Search for the cell housing the specified text and yield its (X, Y) center coordinate. 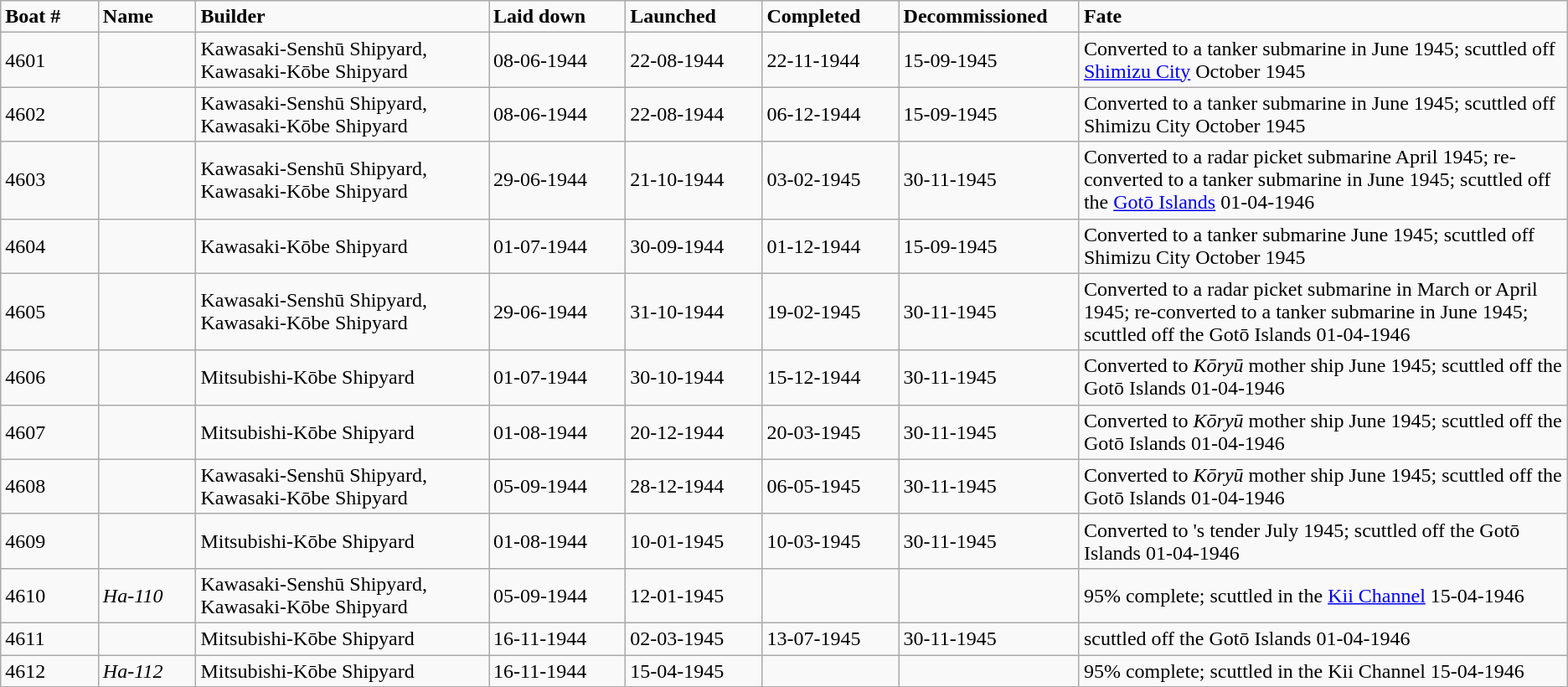
20-12-1944 (694, 432)
4609 (50, 541)
Converted to a tanker submarine June 1945; scuttled off Shimizu City October 1945 (1323, 246)
Ha-112 (147, 671)
4605 (50, 312)
Converted to 's tender July 1945; scuttled off the Gotō Islands 01-04-1946 (1323, 541)
22-11-1944 (831, 60)
10-01-1945 (694, 541)
13-07-1945 (831, 638)
Ha-110 (147, 595)
Launched (694, 17)
06-05-1945 (831, 486)
01-12-1944 (831, 246)
Boat # (50, 17)
30-09-1944 (694, 246)
4612 (50, 671)
28-12-1944 (694, 486)
19-02-1945 (831, 312)
Converted to a radar picket submarine April 1945; re-converted to a tanker submarine in June 1945; scuttled off the Gotō Islands 01-04-1946 (1323, 180)
15-04-1945 (694, 671)
20-03-1945 (831, 432)
4611 (50, 638)
02-03-1945 (694, 638)
06-12-1944 (831, 114)
31-10-1944 (694, 312)
Completed (831, 17)
15-12-1944 (831, 377)
03-02-1945 (831, 180)
Decommissioned (988, 17)
4601 (50, 60)
Fate (1323, 17)
4608 (50, 486)
4604 (50, 246)
4602 (50, 114)
4610 (50, 595)
10-03-1945 (831, 541)
4607 (50, 432)
4606 (50, 377)
Laid down (558, 17)
12-01-1945 (694, 595)
scuttled off the Gotō Islands 01-04-1946 (1323, 638)
Kawasaki-Kōbe Shipyard (343, 246)
Name (147, 17)
4603 (50, 180)
Builder (343, 17)
30-10-1944 (694, 377)
21-10-1944 (694, 180)
